Find where the given text appears and provide that cell's center as [x, y] coordinate. 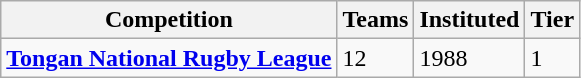
Competition [169, 20]
1 [552, 58]
1988 [470, 58]
Tongan National Rugby League [169, 58]
Teams [376, 20]
Instituted [470, 20]
Tier [552, 20]
12 [376, 58]
